Scan for the cell matching the given text and deliver its (x, y) coordinate at center. 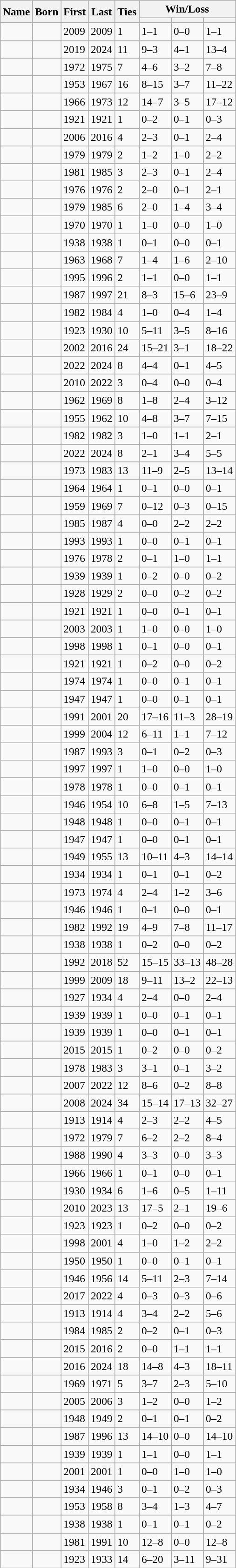
9–11 (155, 980)
17–16 (155, 716)
First (74, 11)
18–11 (220, 1366)
0–12 (155, 506)
1975 (101, 66)
5–6 (220, 1313)
1929 (101, 593)
5–5 (220, 453)
1995 (74, 277)
1–8 (155, 400)
5–10 (220, 1384)
8–8 (220, 1085)
11–9 (155, 470)
1958 (101, 1506)
11–3 (187, 716)
Born (47, 11)
4–1 (187, 49)
11–17 (220, 927)
4–9 (155, 927)
11 (127, 49)
8–3 (155, 295)
8–16 (220, 330)
6–20 (155, 1559)
17–5 (155, 1208)
14–14 (220, 857)
11–22 (220, 84)
15–15 (155, 962)
21 (127, 295)
7–13 (220, 804)
15–14 (155, 1102)
7–12 (220, 734)
20 (127, 716)
1971 (101, 1384)
2004 (101, 734)
1956 (101, 1278)
2002 (74, 348)
15–6 (187, 295)
33–13 (187, 962)
14–8 (155, 1366)
32–27 (220, 1102)
1–3 (187, 1506)
7–14 (220, 1278)
1954 (101, 804)
1990 (101, 1155)
9–3 (155, 49)
1968 (101, 260)
34 (127, 1102)
18–22 (220, 348)
9–31 (220, 1559)
22–13 (220, 980)
1988 (74, 1155)
19–6 (220, 1208)
4–4 (155, 365)
1–11 (220, 1190)
2019 (74, 49)
0–6 (220, 1296)
15–21 (155, 348)
2018 (101, 962)
2–5 (187, 470)
1959 (74, 506)
2007 (74, 1085)
3–11 (187, 1559)
48–28 (220, 962)
8–4 (220, 1138)
8–6 (155, 1085)
17–12 (220, 102)
Last (101, 11)
4–6 (155, 66)
4–8 (155, 418)
13–14 (220, 470)
16 (127, 84)
4–7 (220, 1506)
Win/Loss (187, 9)
7–15 (220, 418)
6–11 (155, 734)
1933 (101, 1559)
52 (127, 962)
5 (127, 1384)
3–6 (220, 892)
2017 (74, 1296)
1963 (74, 260)
19 (127, 927)
2005 (74, 1401)
10–11 (155, 857)
1–5 (187, 804)
2008 (74, 1102)
24 (127, 348)
1967 (101, 84)
23–9 (220, 295)
14–7 (155, 102)
0–5 (187, 1190)
13–4 (220, 49)
Ties (127, 11)
13–2 (187, 980)
1927 (74, 997)
0–15 (220, 506)
6–8 (155, 804)
17–13 (187, 1102)
Name (17, 11)
2023 (101, 1208)
8–15 (155, 84)
28–19 (220, 716)
6–2 (155, 1138)
2–10 (220, 260)
3–12 (220, 400)
1928 (74, 593)
